Output the [X, Y] coordinate of the center of the cell containing the given text.  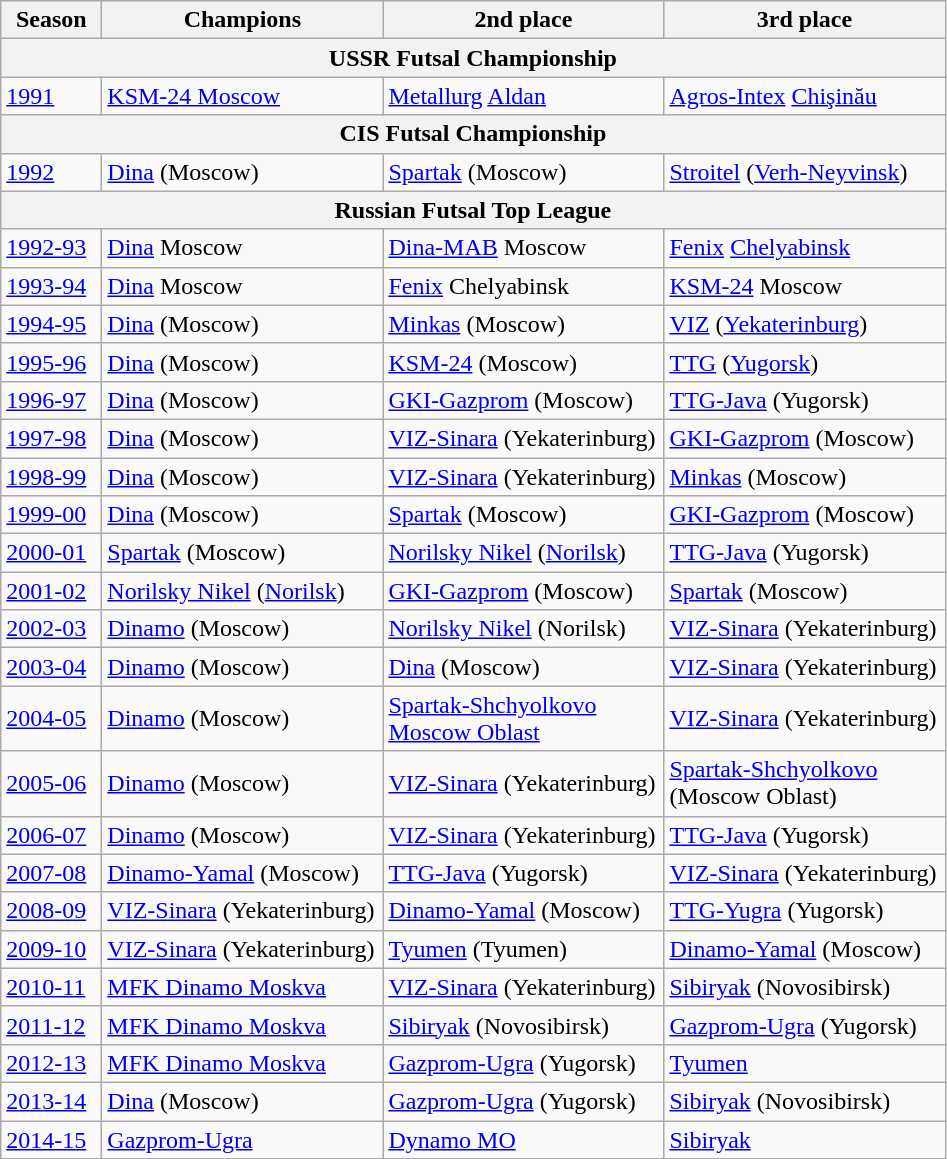
2010-11 [52, 987]
2008-09 [52, 911]
Spartak-Shchyolkovo Moscow Oblast [524, 718]
Agros-Intex Chişinău [804, 96]
Dina-MAB Moscow [524, 248]
TTG (Yugorsk) [804, 362]
Tyumen (Tyumen) [524, 949]
2007-08 [52, 873]
1996-97 [52, 400]
3rd place [804, 20]
1993-94 [52, 286]
USSR Futsal Championship [473, 58]
2013-14 [52, 1101]
Spartak-Shchyolkovo (Moscow Oblast) [804, 784]
2002-03 [52, 629]
2014-15 [52, 1139]
1998-99 [52, 477]
1995-96 [52, 362]
2001-02 [52, 591]
2000-01 [52, 553]
TTG-Yugra (Yugorsk) [804, 911]
1994-95 [52, 324]
Tyumen [804, 1063]
Sibiryak [804, 1139]
2nd place [524, 20]
2003-04 [52, 667]
Champions [242, 20]
Dynamo MO [524, 1139]
KSM-24 (Moscow) [524, 362]
2009-10 [52, 949]
Stroitel (Verh-Neyvinsk) [804, 172]
Season [52, 20]
VIZ (Yekaterinburg) [804, 324]
Metallurg Aldan [524, 96]
2011-12 [52, 1025]
1999-00 [52, 515]
Gazprom-Ugra [242, 1139]
2012-13 [52, 1063]
1991 [52, 96]
2004-05 [52, 718]
Russian Futsal Top League [473, 210]
2006-07 [52, 835]
CIS Futsal Championship [473, 134]
1992 [52, 172]
1997-98 [52, 438]
2005-06 [52, 784]
1992-93 [52, 248]
